For the text-containing cell, return its midpoint in (X, Y) coordinate format. 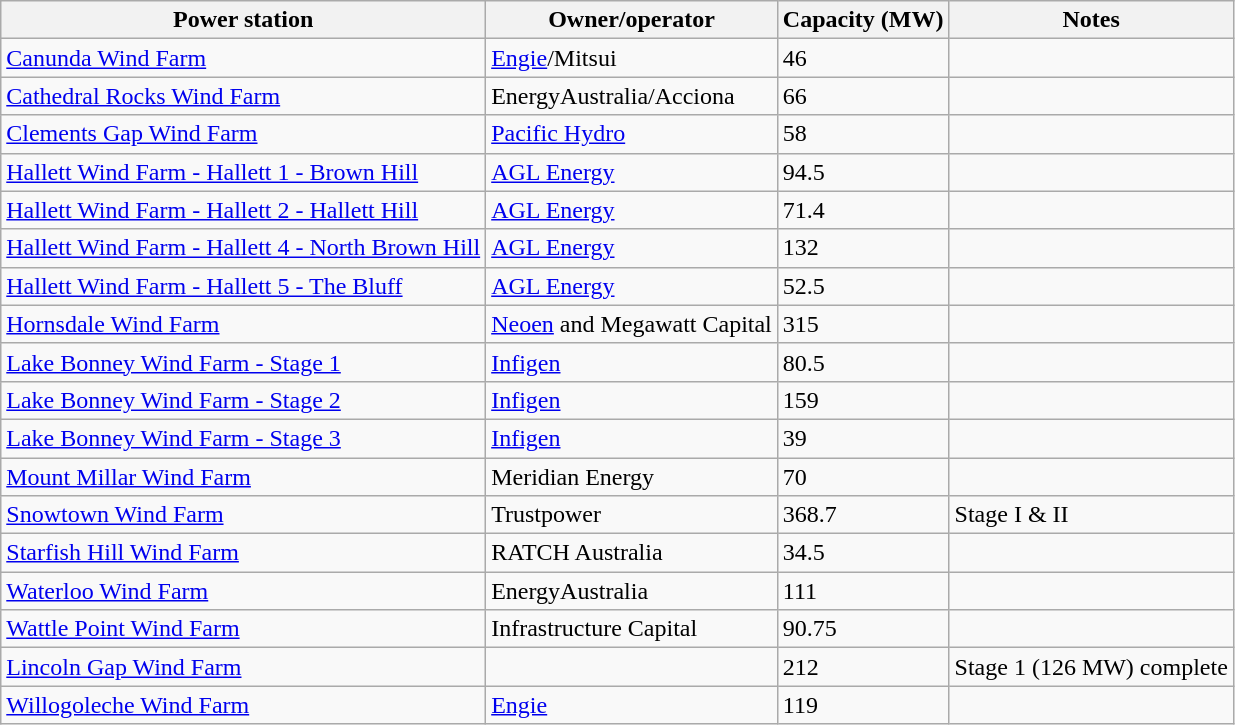
Starfish Hill Wind Farm (244, 553)
111 (863, 591)
Hallett Wind Farm - Hallett 2 - Hallett Hill (244, 210)
52.5 (863, 286)
Willogoleche Wind Farm (244, 705)
Power station (244, 20)
Engie (632, 705)
94.5 (863, 172)
Capacity (MW) (863, 20)
Neoen and Megawatt Capital (632, 324)
EnergyAustralia (632, 591)
Hallett Wind Farm - Hallett 4 - North Brown Hill (244, 248)
Meridian Energy (632, 477)
Lake Bonney Wind Farm - Stage 3 (244, 438)
212 (863, 667)
Notes (1091, 20)
Waterloo Wind Farm (244, 591)
Engie/Mitsui (632, 58)
Hallett Wind Farm - Hallett 1 - Brown Hill (244, 172)
Pacific Hydro (632, 134)
39 (863, 438)
132 (863, 248)
Canunda Wind Farm (244, 58)
Lincoln Gap Wind Farm (244, 667)
80.5 (863, 362)
Lake Bonney Wind Farm - Stage 2 (244, 400)
Owner/operator (632, 20)
90.75 (863, 629)
Infrastructure Capital (632, 629)
Clements Gap Wind Farm (244, 134)
Stage 1 (126 MW) complete (1091, 667)
Cathedral Rocks Wind Farm (244, 96)
Mount Millar Wind Farm (244, 477)
Hornsdale Wind Farm (244, 324)
Trustpower (632, 515)
34.5 (863, 553)
Hallett Wind Farm - Hallett 5 - The Bluff (244, 286)
EnergyAustralia/Acciona (632, 96)
159 (863, 400)
119 (863, 705)
66 (863, 96)
Wattle Point Wind Farm (244, 629)
315 (863, 324)
70 (863, 477)
Stage I & II (1091, 515)
RATCH Australia (632, 553)
58 (863, 134)
368.7 (863, 515)
46 (863, 58)
Lake Bonney Wind Farm - Stage 1 (244, 362)
Snowtown Wind Farm (244, 515)
71.4 (863, 210)
